Capture the cell that displays the provided text and extract its [X, Y] central coordinate. 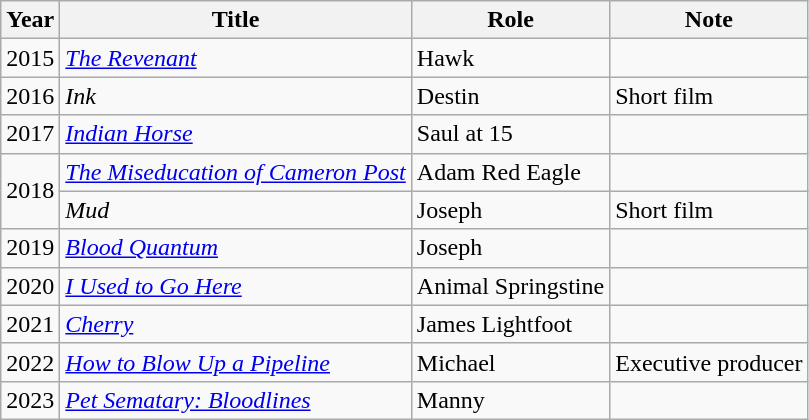
James Lightfoot [510, 324]
2017 [30, 134]
Michael [510, 362]
Pet Sematary: Bloodlines [236, 400]
2020 [30, 286]
Hawk [510, 58]
Year [30, 20]
Title [236, 20]
How to Blow Up a Pipeline [236, 362]
Adam Red Eagle [510, 172]
2016 [30, 96]
Mud [236, 210]
2023 [30, 400]
Executive producer [709, 362]
Cherry [236, 324]
Destin [510, 96]
The Revenant [236, 58]
2015 [30, 58]
Animal Springstine [510, 286]
The Miseducation of Cameron Post [236, 172]
2022 [30, 362]
2021 [30, 324]
Ink [236, 96]
Indian Horse [236, 134]
Role [510, 20]
I Used to Go Here [236, 286]
2019 [30, 248]
Blood Quantum [236, 248]
Saul at 15 [510, 134]
Note [709, 20]
2018 [30, 191]
Manny [510, 400]
